Output the [X, Y] coordinate of the center of the cell containing the given text.  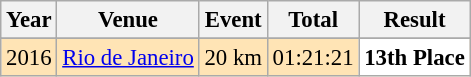
Result [414, 20]
Total [313, 20]
2016 [29, 58]
13th Place [414, 58]
Rio de Janeiro [128, 58]
Event [233, 20]
20 km [233, 58]
Venue [128, 20]
Year [29, 20]
01:21:21 [313, 58]
